Return the (X, Y) coordinate for the center point of the cell that contains the specified text.  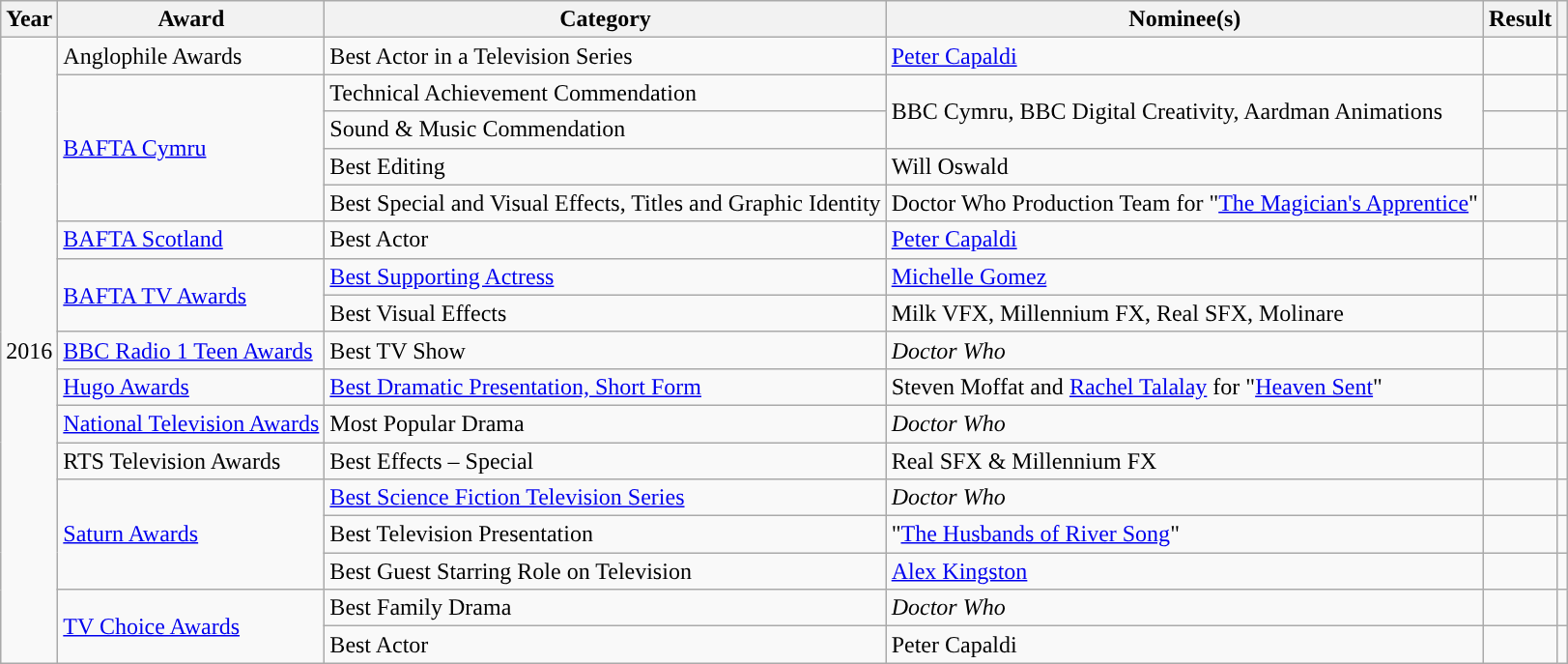
2016 (29, 350)
"The Husbands of River Song" (1184, 534)
BAFTA Scotland (191, 240)
Best Science Fiction Television Series (605, 498)
BAFTA Cymru (191, 148)
Sound & Music Commendation (605, 130)
Category (605, 19)
Best Actor in a Television Series (605, 56)
Milk VFX, Millennium FX, Real SFX, Molinare (1184, 313)
Alex Kingston (1184, 571)
Hugo Awards (191, 387)
Best Visual Effects (605, 313)
Best Dramatic Presentation, Short Form (605, 387)
Best Editing (605, 166)
Best Television Presentation (605, 534)
Real SFX & Millennium FX (1184, 461)
RTS Television Awards (191, 461)
National Television Awards (191, 423)
Best TV Show (605, 350)
TV Choice Awards (191, 626)
Best Guest Starring Role on Television (605, 571)
Year (29, 19)
Will Oswald (1184, 166)
Award (191, 19)
Best Supporting Actress (605, 276)
Most Popular Drama (605, 423)
Best Effects – Special (605, 461)
Result (1520, 19)
BBC Radio 1 Teen Awards (191, 350)
Michelle Gomez (1184, 276)
Best Family Drama (605, 608)
Doctor Who Production Team for "The Magician's Apprentice" (1184, 203)
Best Special and Visual Effects, Titles and Graphic Identity (605, 203)
Saturn Awards (191, 534)
Anglophile Awards (191, 56)
BAFTA TV Awards (191, 295)
Nominee(s) (1184, 19)
BBC Cymru, BBC Digital Creativity, Aardman Animations (1184, 111)
Steven Moffat and Rachel Talalay for "Heaven Sent" (1184, 387)
Technical Achievement Commendation (605, 93)
